Output the (x, y) coordinate of the center of the cell containing the given text.  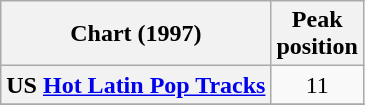
11 (317, 85)
Chart (1997) (136, 34)
US Hot Latin Pop Tracks (136, 85)
Peakposition (317, 34)
